Detect which cell encompasses the target text, then output its (x, y) center coordinate. 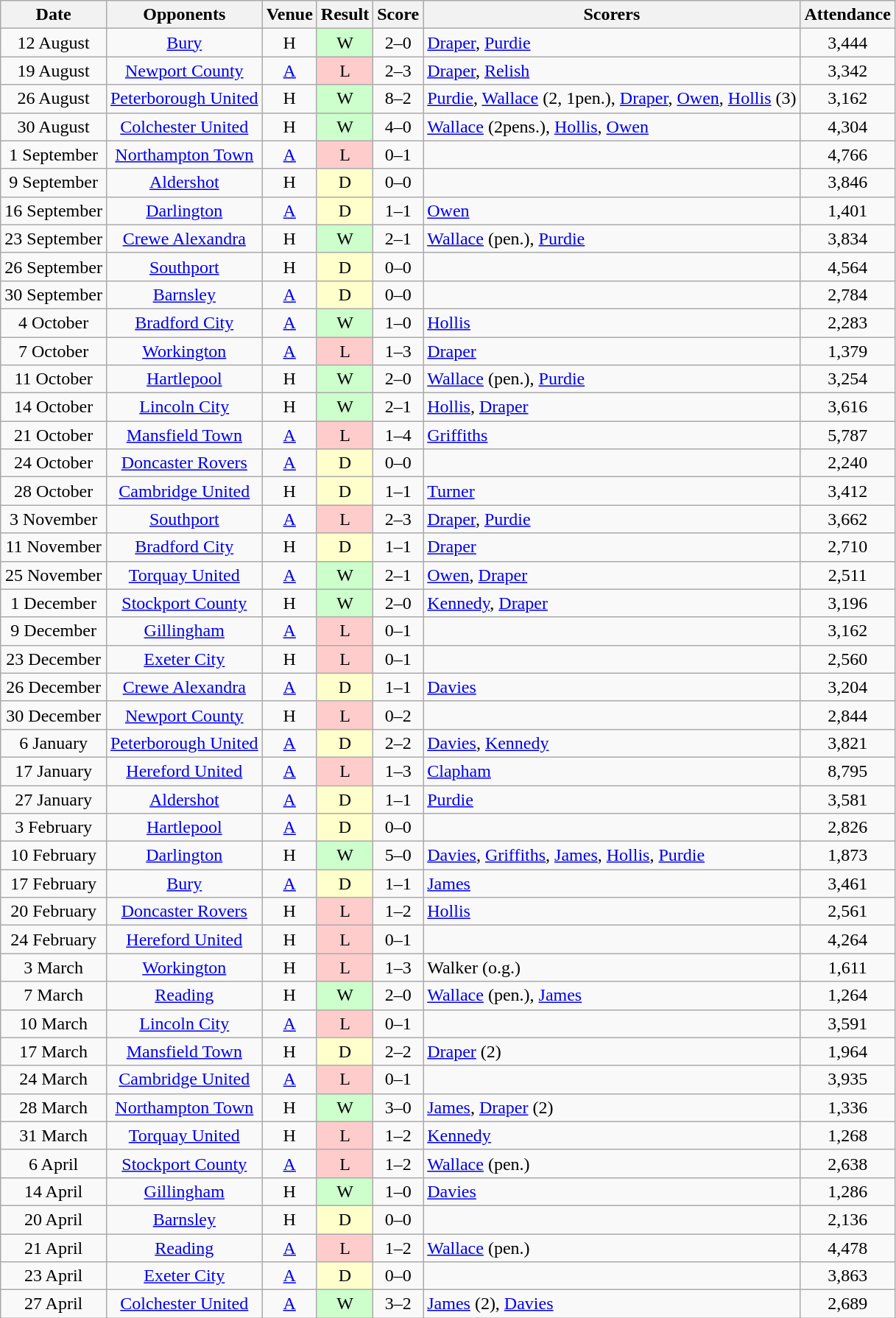
28 October (54, 491)
1,873 (847, 856)
Score (398, 15)
30 August (54, 127)
27 January (54, 799)
4,766 (847, 155)
3,196 (847, 603)
Wallace (pen.), James (612, 995)
Result (345, 15)
1,379 (847, 351)
3,461 (847, 884)
2,561 (847, 912)
14 October (54, 407)
10 March (54, 1023)
20 April (54, 1219)
2,638 (847, 1163)
James, Draper (2) (612, 1107)
26 August (54, 99)
Davies, Griffiths, James, Hollis, Purdie (612, 856)
3,834 (847, 239)
30 September (54, 295)
6 January (54, 743)
2,844 (847, 715)
Owen, Draper (612, 575)
2,560 (847, 659)
1,401 (847, 211)
17 January (54, 771)
2,784 (847, 295)
1,611 (847, 968)
3 November (54, 519)
1 September (54, 155)
1 December (54, 603)
3,863 (847, 1276)
0–2 (398, 715)
9 December (54, 631)
1,264 (847, 995)
4,564 (847, 267)
8–2 (398, 99)
2,689 (847, 1304)
8,795 (847, 771)
4,264 (847, 940)
11 November (54, 547)
2,240 (847, 463)
3,204 (847, 687)
17 February (54, 884)
Venue (289, 15)
1,268 (847, 1135)
23 December (54, 659)
4,304 (847, 127)
Purdie (612, 799)
3,254 (847, 379)
3,616 (847, 407)
Walker (o.g.) (612, 968)
26 December (54, 687)
1–4 (398, 435)
3,662 (847, 519)
2,511 (847, 575)
2,710 (847, 547)
3,412 (847, 491)
James (2), Davies (612, 1304)
3,591 (847, 1023)
James (612, 884)
30 December (54, 715)
5,787 (847, 435)
Opponents (184, 15)
3 March (54, 968)
12 August (54, 43)
3,846 (847, 183)
4–0 (398, 127)
3,821 (847, 743)
19 August (54, 71)
24 March (54, 1079)
1,964 (847, 1051)
17 March (54, 1051)
21 October (54, 435)
4,478 (847, 1248)
28 March (54, 1107)
Clapham (612, 771)
3 February (54, 828)
20 February (54, 912)
3,342 (847, 71)
Wallace (2pens.), Hollis, Owen (612, 127)
23 April (54, 1276)
6 April (54, 1163)
Attendance (847, 15)
27 April (54, 1304)
2,283 (847, 323)
5–0 (398, 856)
1,336 (847, 1107)
24 October (54, 463)
4 October (54, 323)
Kennedy, Draper (612, 603)
3,581 (847, 799)
Kennedy (612, 1135)
Scorers (612, 15)
3–0 (398, 1107)
Griffiths (612, 435)
Hollis, Draper (612, 407)
Owen (612, 211)
3–2 (398, 1304)
23 September (54, 239)
2,136 (847, 1219)
14 April (54, 1191)
16 September (54, 211)
25 November (54, 575)
Purdie, Wallace (2, 1pen.), Draper, Owen, Hollis (3) (612, 99)
11 October (54, 379)
10 February (54, 856)
Draper (2) (612, 1051)
3,935 (847, 1079)
7 March (54, 995)
21 April (54, 1248)
9 September (54, 183)
24 February (54, 940)
2,826 (847, 828)
7 October (54, 351)
Turner (612, 491)
26 September (54, 267)
Draper, Relish (612, 71)
3,444 (847, 43)
Date (54, 15)
1,286 (847, 1191)
31 March (54, 1135)
Davies, Kennedy (612, 743)
